Return the (X, Y) coordinate for the center point of the cell that contains the specified text.  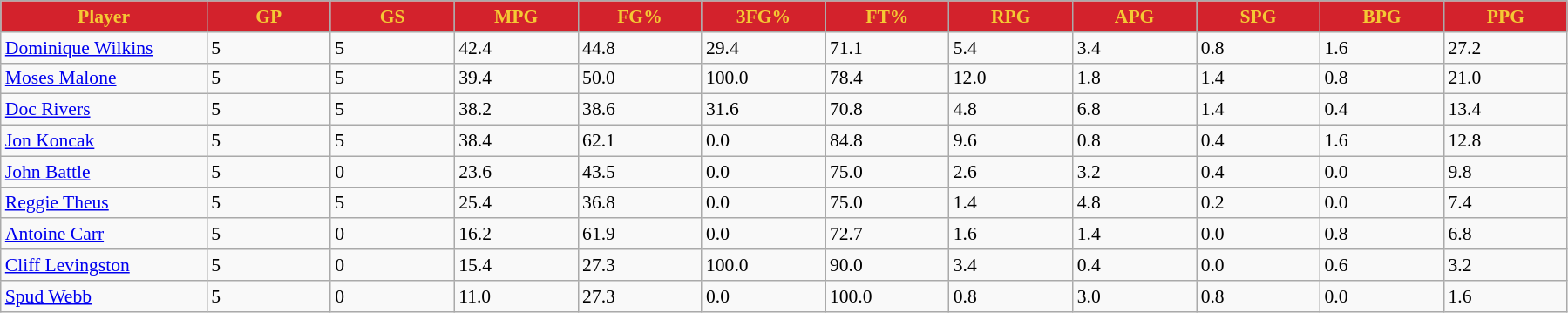
43.5 (640, 172)
61.9 (640, 235)
3FG% (764, 17)
72.7 (887, 235)
44.8 (640, 48)
Player (105, 17)
Spud Webb (105, 296)
3.0 (1135, 296)
Cliff Levingston (105, 265)
16.2 (516, 235)
13.4 (1505, 110)
MPG (516, 17)
27.2 (1505, 48)
38.6 (640, 110)
1.8 (1135, 78)
15.4 (516, 265)
31.6 (764, 110)
71.1 (887, 48)
78.4 (887, 78)
Moses Malone (105, 78)
25.4 (516, 203)
Jon Koncak (105, 141)
21.0 (1505, 78)
0.6 (1382, 265)
2.6 (1011, 172)
Doc Rivers (105, 110)
38.2 (516, 110)
FG% (640, 17)
84.8 (887, 141)
50.0 (640, 78)
12.0 (1011, 78)
SPG (1259, 17)
Dominique Wilkins (105, 48)
12.8 (1505, 141)
36.8 (640, 203)
John Battle (105, 172)
GS (392, 17)
70.8 (887, 110)
29.4 (764, 48)
PPG (1505, 17)
38.4 (516, 141)
42.4 (516, 48)
9.8 (1505, 172)
62.1 (640, 141)
RPG (1011, 17)
7.4 (1505, 203)
5.4 (1011, 48)
GP (268, 17)
APG (1135, 17)
Reggie Theus (105, 203)
FT% (887, 17)
90.0 (887, 265)
23.6 (516, 172)
BPG (1382, 17)
39.4 (516, 78)
11.0 (516, 296)
Antoine Carr (105, 235)
0.2 (1259, 203)
9.6 (1011, 141)
